Find where the given text appears and provide that cell's center as [x, y] coordinate. 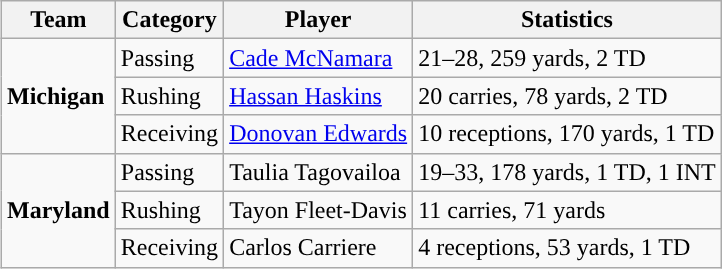
Cade McNamara [318, 58]
Category [169, 20]
10 receptions, 170 yards, 1 TD [568, 134]
Carlos Carriere [318, 248]
Donovan Edwards [318, 134]
Maryland [59, 210]
Michigan [59, 96]
Statistics [568, 20]
11 carries, 71 yards [568, 210]
19–33, 178 yards, 1 TD, 1 INT [568, 172]
21–28, 259 yards, 2 TD [568, 58]
Taulia Tagovailoa [318, 172]
Tayon Fleet-Davis [318, 210]
Hassan Haskins [318, 96]
Team [59, 20]
Player [318, 20]
20 carries, 78 yards, 2 TD [568, 96]
4 receptions, 53 yards, 1 TD [568, 248]
